Scan for the cell matching the given text and deliver its (X, Y) coordinate at center. 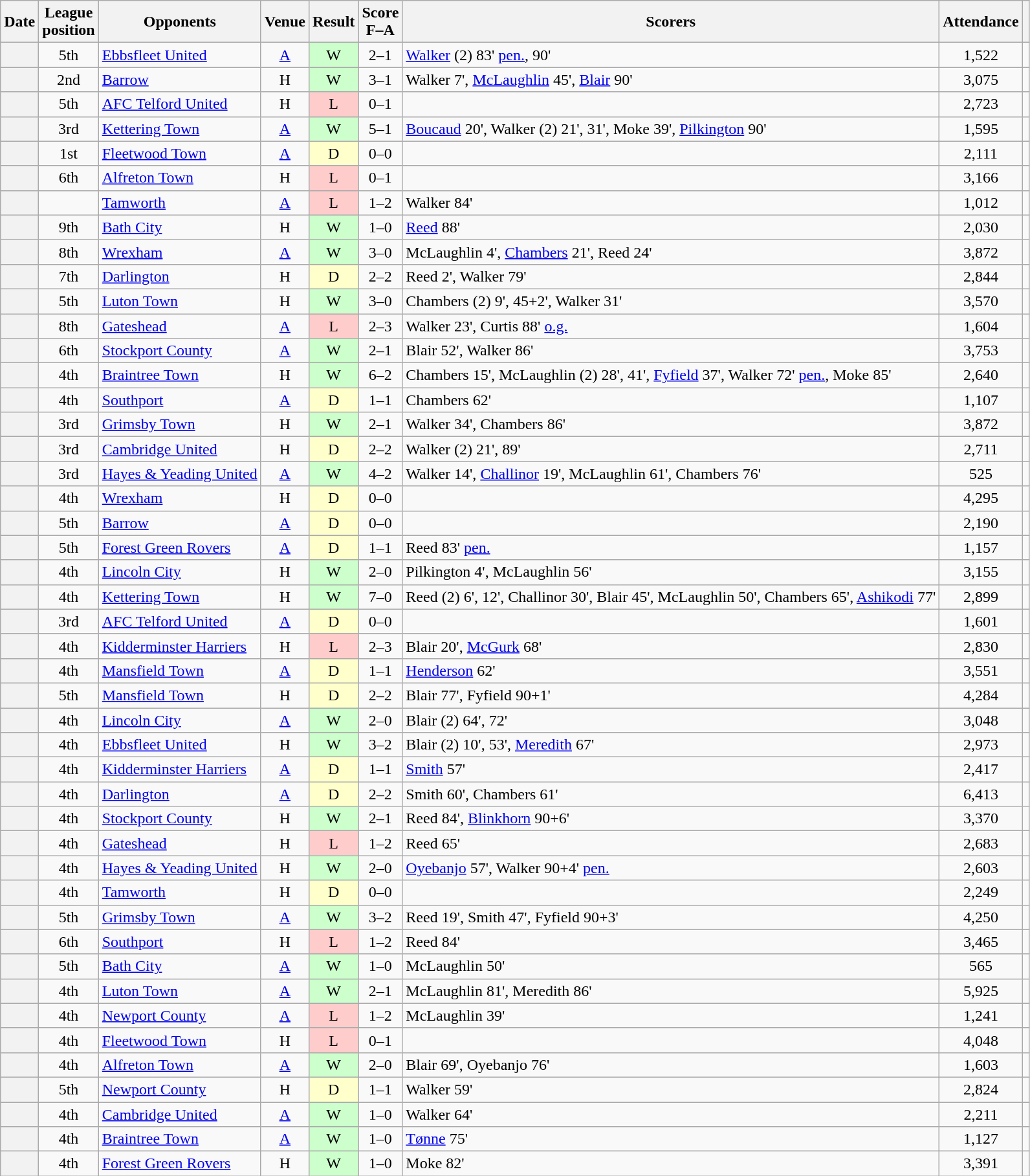
McLaughlin 39' (671, 1015)
Reed 19', Smith 47', Fyfield 90+3' (671, 917)
3,370 (981, 819)
1,107 (981, 400)
2,844 (981, 276)
Moke 82' (671, 1164)
2,899 (981, 597)
2,683 (981, 843)
2,211 (981, 1114)
2nd (69, 80)
4,250 (981, 917)
7th (69, 276)
2,830 (981, 646)
2,603 (981, 868)
3,155 (981, 572)
1,603 (981, 1065)
Reed 88' (671, 227)
3,753 (981, 351)
2,249 (981, 893)
1,604 (981, 326)
5,925 (981, 991)
565 (981, 966)
2,973 (981, 745)
2,030 (981, 227)
2,640 (981, 375)
Result (333, 22)
Blair 77', Fyfield 90+1' (671, 695)
Oyebanjo 57', Walker 90+4' pen. (671, 868)
McLaughlin 81', Meredith 86' (671, 991)
4,284 (981, 695)
1,595 (981, 129)
4,295 (981, 498)
Walker 23', Curtis 88' o.g. (671, 326)
525 (981, 474)
Blair 69', Oyebanjo 76' (671, 1065)
2,723 (981, 104)
5–1 (380, 129)
3,570 (981, 301)
1,601 (981, 621)
Walker 59' (671, 1089)
Tønne 75' (671, 1139)
3,465 (981, 942)
1,127 (981, 1139)
Smith 57' (671, 770)
Date (19, 22)
Walker 64' (671, 1114)
4–2 (380, 474)
4,048 (981, 1040)
Reed 84', Blinkhorn 90+6' (671, 819)
2,711 (981, 449)
Walker 7', McLaughlin 45', Blair 90' (671, 80)
2,824 (981, 1089)
Attendance (981, 22)
3,048 (981, 720)
1,522 (981, 55)
Reed (2) 6', 12', Challinor 30', Blair 45', McLaughlin 50', Chambers 65', Ashikodi 77' (671, 597)
9th (69, 227)
Opponents (180, 22)
7–0 (380, 597)
Scorers (671, 22)
3,551 (981, 671)
Leagueposition (69, 22)
Henderson 62' (671, 671)
Walker (2) 21', 89' (671, 449)
Walker (2) 83' pen., 90' (671, 55)
Reed 83' pen. (671, 548)
ScoreF–A (380, 22)
6–2 (380, 375)
McLaughlin 4', Chambers 21', Reed 24' (671, 252)
3,391 (981, 1164)
3,166 (981, 178)
Smith 60', Chambers 61' (671, 794)
Reed 84' (671, 942)
1,012 (981, 203)
Boucaud 20', Walker (2) 21', 31', Moke 39', Pilkington 90' (671, 129)
Pilkington 4', McLaughlin 56' (671, 572)
6,413 (981, 794)
Chambers 62' (671, 400)
Blair (2) 10', 53', Meredith 67' (671, 745)
Chambers 15', McLaughlin (2) 28', 41', Fyfield 37', Walker 72' pen., Moke 85' (671, 375)
2,190 (981, 523)
2,111 (981, 153)
Venue (285, 22)
Walker 14', Challinor 19', McLaughlin 61', Chambers 76' (671, 474)
1st (69, 153)
3–1 (380, 80)
Blair (2) 64', 72' (671, 720)
Chambers (2) 9', 45+2', Walker 31' (671, 301)
Reed 65' (671, 843)
McLaughlin 50' (671, 966)
Blair 20', McGurk 68' (671, 646)
Walker 84' (671, 203)
Reed 2', Walker 79' (671, 276)
Blair 52', Walker 86' (671, 351)
1,157 (981, 548)
Walker 34', Chambers 86' (671, 425)
2,417 (981, 770)
1,241 (981, 1015)
3,075 (981, 80)
